Determine the (X, Y) coordinate at the center of the cell enclosing the given text.  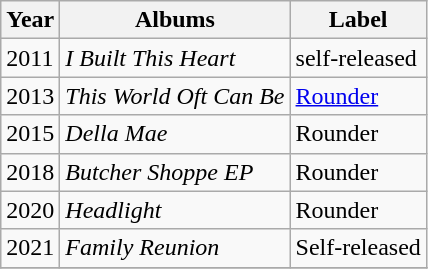
Albums (175, 20)
Della Mae (175, 134)
Family Reunion (175, 248)
Self-released (358, 248)
This World Oft Can Be (175, 96)
Headlight (175, 210)
2015 (30, 134)
I Built This Heart (175, 58)
2021 (30, 248)
Label (358, 20)
Year (30, 20)
self-released (358, 58)
Butcher Shoppe EP (175, 172)
2020 (30, 210)
2013 (30, 96)
2011 (30, 58)
2018 (30, 172)
